Detect which cell encompasses the target text, then output its (X, Y) center coordinate. 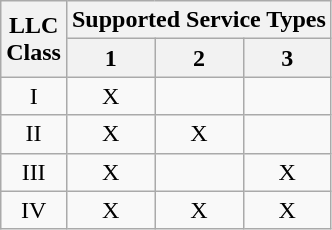
1 (110, 58)
Supported Service Types (198, 20)
III (34, 172)
IV (34, 210)
3 (287, 58)
LLCClass (34, 39)
2 (199, 58)
II (34, 134)
I (34, 96)
